From the cell containing the given text, extract its center point as (X, Y) coordinate. 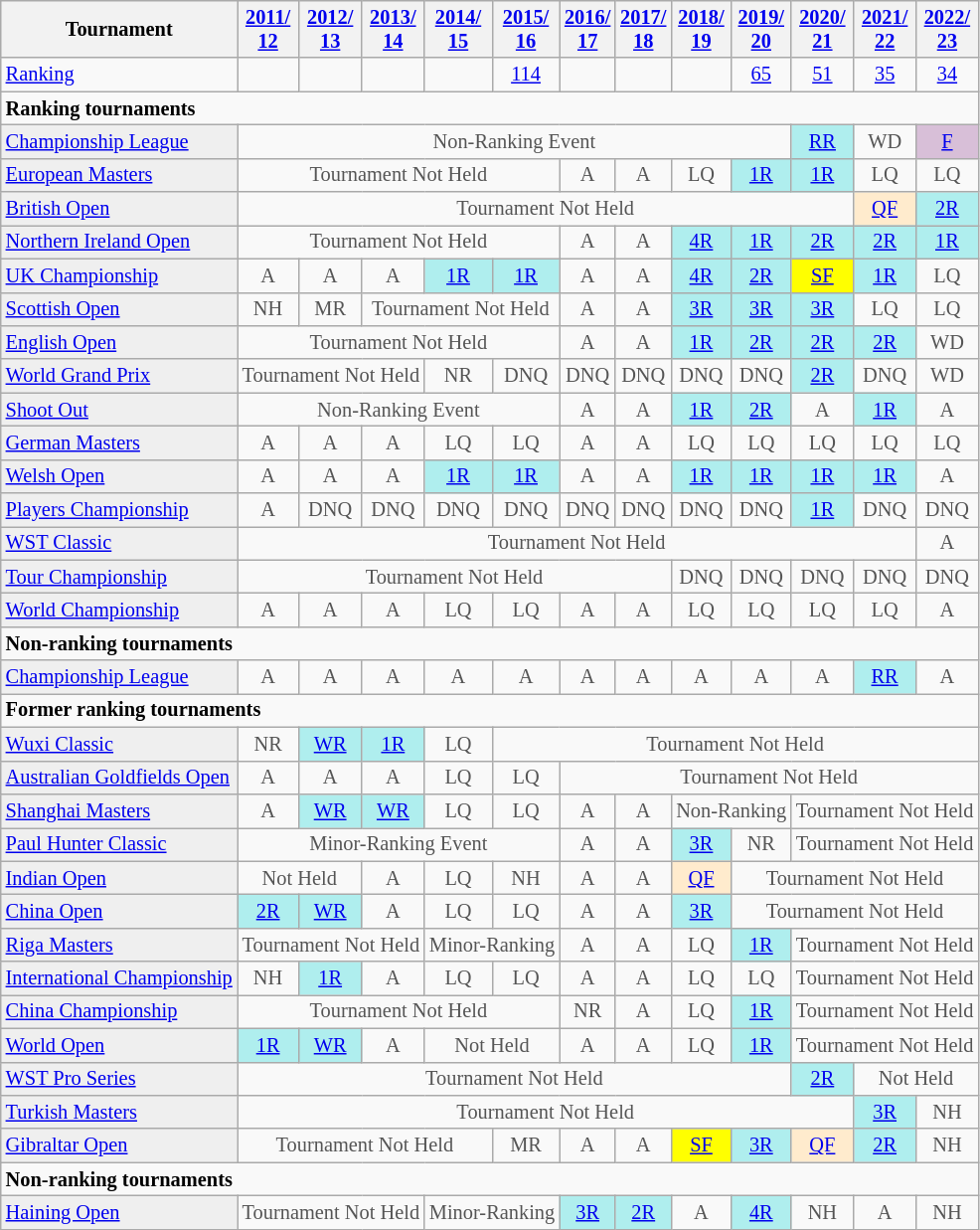
Players Championship (119, 510)
Welsh Open (119, 476)
Tour Championship (119, 577)
Wuxi Classic (119, 744)
Shanghai Masters (119, 810)
World Championship (119, 610)
35 (885, 75)
51 (823, 75)
Turkish Masters (119, 1112)
Minor-Ranking Event (399, 844)
Northern Ireland Open (119, 242)
WST Pro Series (119, 1079)
2015/16 (526, 29)
2018/19 (701, 29)
Haining Open (119, 1212)
Gibraltar Open (119, 1145)
Ranking tournaments (490, 108)
World Open (119, 1045)
34 (948, 75)
2013/14 (394, 29)
International Championship (119, 978)
World Grand Prix (119, 376)
2011/12 (268, 29)
European Masters (119, 175)
65 (761, 75)
114 (526, 75)
WST Classic (119, 543)
Non-Ranking (732, 810)
2022/23 (948, 29)
Indian Open (119, 878)
Riga Masters (119, 945)
Scottish Open (119, 309)
2014/15 (458, 29)
German Masters (119, 442)
English Open (119, 342)
2021/22 (885, 29)
F (948, 141)
Paul Hunter Classic (119, 844)
China Championship (119, 1011)
2012/13 (330, 29)
Ranking (119, 75)
2017/18 (643, 29)
UK Championship (119, 275)
2019/20 (761, 29)
Former ranking tournaments (490, 710)
China Open (119, 911)
Australian Goldfields Open (119, 778)
British Open (119, 209)
2020/21 (823, 29)
Tournament (119, 29)
2016/17 (587, 29)
Shoot Out (119, 410)
